Return [X, Y] of the center of cell containing provided text 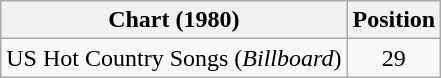
29 [394, 58]
Chart (1980) [174, 20]
US Hot Country Songs (Billboard) [174, 58]
Position [394, 20]
